Determine the [X, Y] coordinate at the center of the cell enclosing the given text.  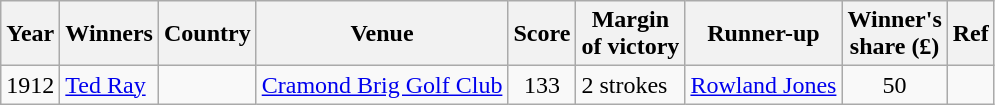
133 [542, 85]
50 [894, 85]
Winners [110, 34]
2 strokes [630, 85]
Ref [970, 34]
Runner-up [764, 34]
Cramond Brig Golf Club [382, 85]
Marginof victory [630, 34]
1912 [30, 85]
Ted Ray [110, 85]
Venue [382, 34]
Winner'sshare (£) [894, 34]
Rowland Jones [764, 85]
Country [207, 34]
Year [30, 34]
Score [542, 34]
